Find where the given text appears and provide that cell's center as [x, y] coordinate. 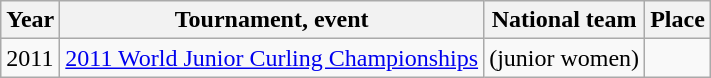
2011 [30, 58]
2011 World Junior Curling Championships [272, 58]
Tournament, event [272, 20]
Year [30, 20]
Place [678, 20]
(junior women) [564, 58]
National team [564, 20]
